Provide the [X, Y] coordinate of the cell's center where the given text is located.  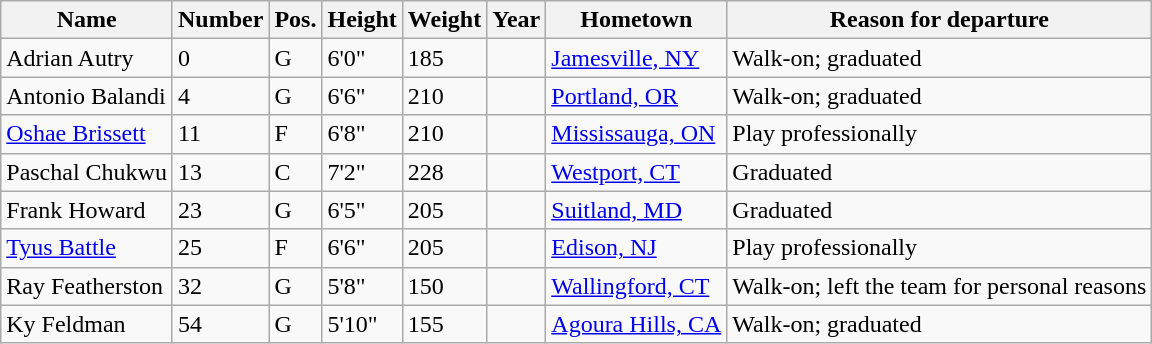
54 [220, 324]
Hometown [636, 20]
185 [444, 58]
0 [220, 58]
5'8" [362, 286]
6'0" [362, 58]
Portland, OR [636, 96]
Agoura Hills, CA [636, 324]
228 [444, 172]
Edison, NJ [636, 248]
32 [220, 286]
Name [87, 20]
4 [220, 96]
Ky Feldman [87, 324]
25 [220, 248]
Frank Howard [87, 210]
5'10" [362, 324]
Mississauga, ON [636, 134]
Paschal Chukwu [87, 172]
Year [516, 20]
Height [362, 20]
Westport, CT [636, 172]
Weight [444, 20]
Suitland, MD [636, 210]
150 [444, 286]
13 [220, 172]
Tyus Battle [87, 248]
11 [220, 134]
7'2" [362, 172]
Antonio Balandi [87, 96]
155 [444, 324]
Oshae Brissett [87, 134]
Walk-on; left the team for personal reasons [940, 286]
Ray Featherston [87, 286]
6'5" [362, 210]
Jamesville, NY [636, 58]
6'8" [362, 134]
Adrian Autry [87, 58]
Pos. [296, 20]
Wallingford, CT [636, 286]
Reason for departure [940, 20]
C [296, 172]
Number [220, 20]
23 [220, 210]
